Pinpoint the cell where the given text exists, returning its [X, Y] midpoint coordinate. 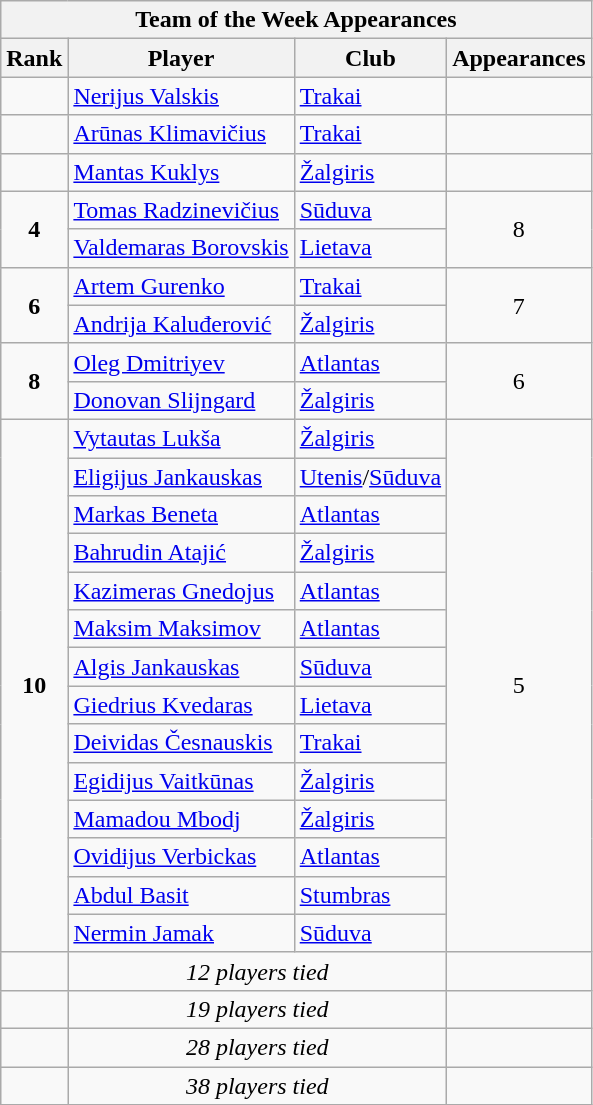
Ovidijus Verbickas [181, 857]
Arūnas Klimavičius [181, 134]
Valdemaras Borovskis [181, 248]
Vytautas Lukša [181, 438]
38 players tied [258, 1085]
5 [519, 686]
10 [34, 686]
Tomas Radzinevičius [181, 210]
Oleg Dmitriyev [181, 362]
7 [519, 305]
Giedrius Kvedaras [181, 705]
Donovan Slijngard [181, 400]
Bahrudin Atajić [181, 553]
12 players tied [258, 971]
Team of the Week Appearances [296, 20]
28 players tied [258, 1047]
Club [370, 58]
Stumbras [370, 895]
Kazimeras Gnedojus [181, 591]
Abdul Basit [181, 895]
Utenis/Sūduva [370, 477]
Player [181, 58]
Deividas Česnauskis [181, 743]
Markas Beneta [181, 515]
Mantas Kuklys [181, 172]
Nermin Jamak [181, 933]
Eligijus Jankauskas [181, 477]
Nerijus Valskis [181, 96]
Mamadou Mbodj [181, 819]
Rank [34, 58]
Andrija Kaluđerović [181, 324]
19 players tied [258, 1009]
Artem Gurenko [181, 286]
4 [34, 229]
Maksim Maksimov [181, 629]
Algis Jankauskas [181, 667]
Egidijus Vaitkūnas [181, 781]
Appearances [519, 58]
